Extract the (x, y) coordinate from the center of the cell holding the provided text.  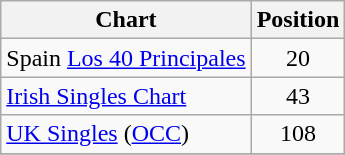
43 (298, 96)
Spain Los 40 Principales (126, 58)
108 (298, 134)
Chart (126, 20)
Position (298, 20)
20 (298, 58)
UK Singles (OCC) (126, 134)
Irish Singles Chart (126, 96)
